Detect which cell encompasses the target text, then output its [X, Y] center coordinate. 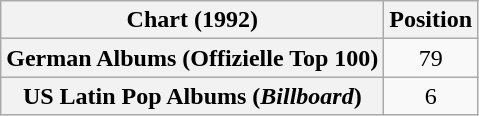
US Latin Pop Albums (Billboard) [192, 96]
Chart (1992) [192, 20]
79 [431, 58]
German Albums (Offizielle Top 100) [192, 58]
6 [431, 96]
Position [431, 20]
